Output the (x, y) coordinate of the center of the cell containing the given text.  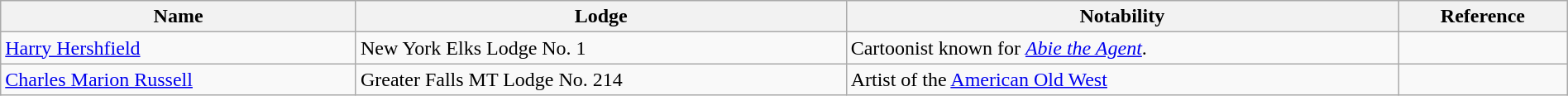
Cartoonist known for Abie the Agent. (1121, 48)
New York Elks Lodge No. 1 (600, 48)
Harry Hershfield (179, 48)
Charles Marion Russell (179, 79)
Lodge (600, 17)
Greater Falls MT Lodge No. 214 (600, 79)
Reference (1484, 17)
Notability (1121, 17)
Name (179, 17)
Artist of the American Old West (1121, 79)
